Output the (X, Y) coordinate of the center of the cell containing the given text.  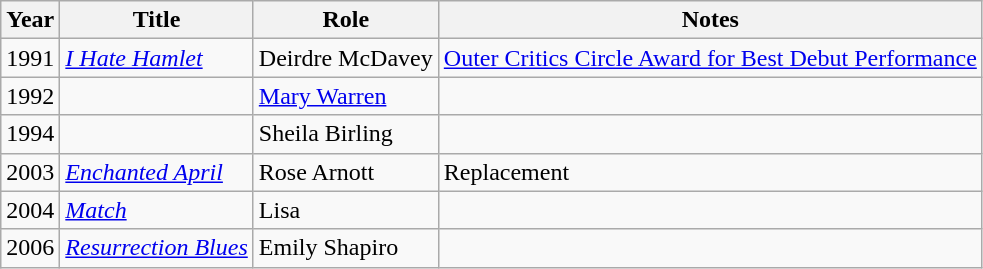
Match (156, 210)
Year (30, 20)
Role (346, 20)
2003 (30, 172)
Emily Shapiro (346, 248)
Mary Warren (346, 96)
Sheila Birling (346, 134)
Outer Critics Circle Award for Best Debut Performance (710, 58)
1994 (30, 134)
Replacement (710, 172)
Deirdre McDavey (346, 58)
2004 (30, 210)
Rose Arnott (346, 172)
Enchanted April (156, 172)
1991 (30, 58)
Notes (710, 20)
Title (156, 20)
2006 (30, 248)
Resurrection Blues (156, 248)
I Hate Hamlet (156, 58)
1992 (30, 96)
Lisa (346, 210)
